Scan for the cell matching the given text and deliver its [X, Y] coordinate at center. 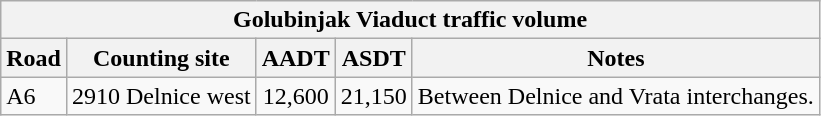
AADT [296, 58]
A6 [34, 96]
2910 Delnice west [161, 96]
Counting site [161, 58]
Between Delnice and Vrata interchanges. [616, 96]
Road [34, 58]
21,150 [374, 96]
12,600 [296, 96]
ASDT [374, 58]
Notes [616, 58]
Golubinjak Viaduct traffic volume [410, 20]
